Extract the [x, y] coordinate from the center of the cell holding the provided text.  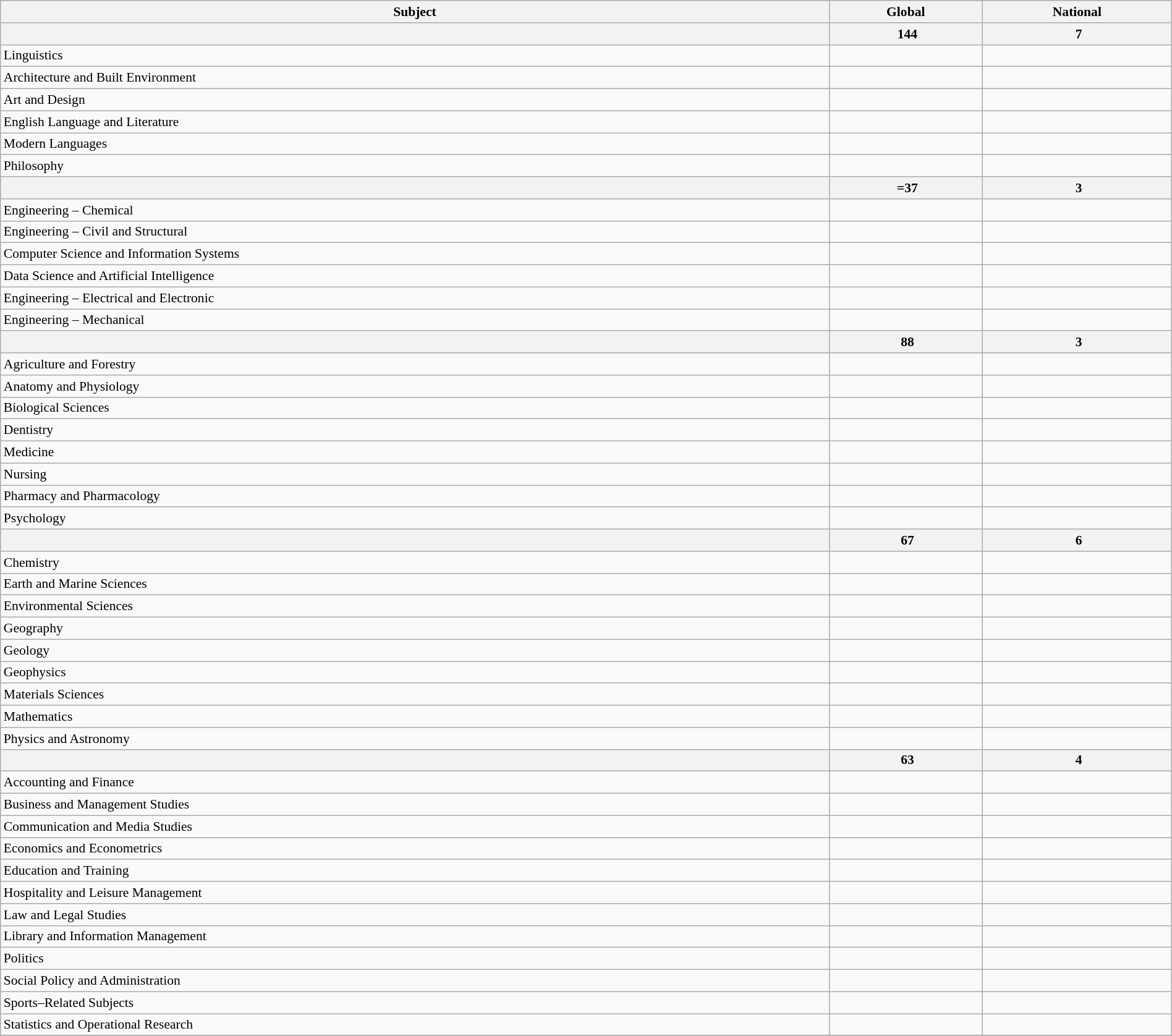
Data Science and Artificial Intelligence [415, 276]
Linguistics [415, 56]
=37 [906, 188]
Engineering – Electrical and Electronic [415, 298]
Law and Legal Studies [415, 915]
Politics [415, 959]
Pharmacy and Pharmacology [415, 496]
Communication and Media Studies [415, 826]
Business and Management Studies [415, 805]
Agriculture and Forestry [415, 364]
Physics and Astronomy [415, 739]
Education and Training [415, 871]
Sports–Related Subjects [415, 1003]
Computer Science and Information Systems [415, 254]
67 [906, 540]
4 [1077, 760]
Accounting and Finance [415, 783]
Architecture and Built Environment [415, 78]
Mathematics [415, 716]
Materials Sciences [415, 695]
88 [906, 342]
Engineering – Mechanical [415, 320]
7 [1077, 34]
Subject [415, 12]
Nursing [415, 474]
Social Policy and Administration [415, 981]
Economics and Econometrics [415, 849]
Medicine [415, 452]
Modern Languages [415, 144]
Art and Design [415, 100]
63 [906, 760]
Engineering – Chemical [415, 210]
6 [1077, 540]
Environmental Sciences [415, 606]
Geography [415, 629]
Chemistry [415, 563]
Earth and Marine Sciences [415, 584]
Philosophy [415, 166]
Anatomy and Physiology [415, 386]
Statistics and Operational Research [415, 1025]
Library and Information Management [415, 936]
National [1077, 12]
Hospitality and Leisure Management [415, 893]
Dentistry [415, 430]
144 [906, 34]
English Language and Literature [415, 122]
Engineering – Civil and Structural [415, 232]
Biological Sciences [415, 408]
Geophysics [415, 673]
Geology [415, 650]
Psychology [415, 519]
Global [906, 12]
